Find where the given text appears and provide that cell's center as [x, y] coordinate. 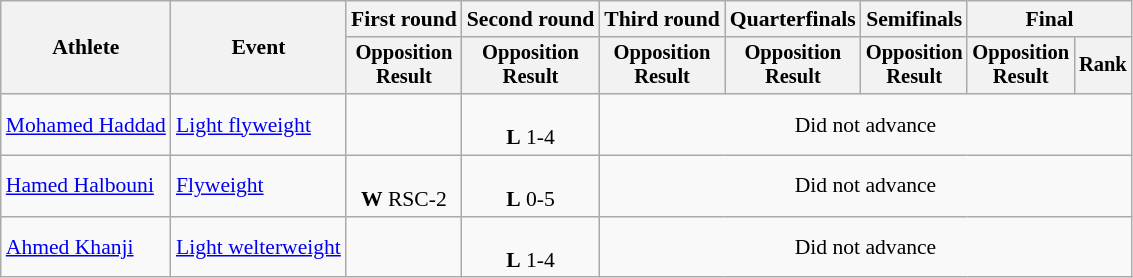
Ahmed Khanji [86, 248]
Light flyweight [258, 124]
Third round [662, 19]
Rank [1103, 66]
Final [1049, 19]
Semifinals [914, 19]
Quarterfinals [793, 19]
L 0-5 [531, 186]
Hamed Halbouni [86, 186]
Mohamed Haddad [86, 124]
Light welterweight [258, 248]
W RSC-2 [404, 186]
Second round [531, 19]
Flyweight [258, 186]
First round [404, 19]
Athlete [86, 48]
Event [258, 48]
